Find where the given text appears and provide that cell's center as [X, Y] coordinate. 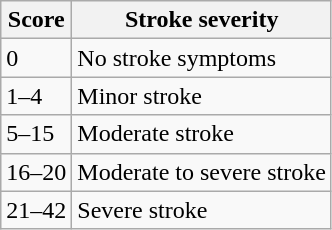
Stroke severity [202, 20]
1–4 [36, 96]
No stroke symptoms [202, 58]
0 [36, 58]
Score [36, 20]
21–42 [36, 210]
Moderate to severe stroke [202, 172]
Minor stroke [202, 96]
5–15 [36, 134]
Moderate stroke [202, 134]
Severe stroke [202, 210]
16–20 [36, 172]
